Return the (x, y) coordinate for the center point of the cell that contains the specified text.  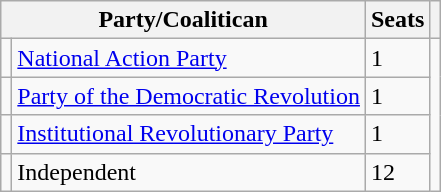
Seats (397, 20)
National Action Party (189, 58)
Independent (189, 172)
12 (397, 172)
Party/Coalitican (184, 20)
Institutional Revolutionary Party (189, 134)
Party of the Democratic Revolution (189, 96)
